Scan for the cell matching the given text and deliver its [X, Y] coordinate at center. 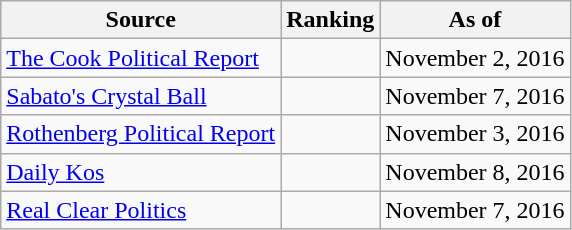
The Cook Political Report [141, 58]
Daily Kos [141, 172]
As of [475, 20]
Real Clear Politics [141, 210]
Sabato's Crystal Ball [141, 96]
November 2, 2016 [475, 58]
November 3, 2016 [475, 134]
Ranking [330, 20]
November 8, 2016 [475, 172]
Rothenberg Political Report [141, 134]
Source [141, 20]
